Scan for the cell matching the given text and deliver its [x, y] coordinate at center. 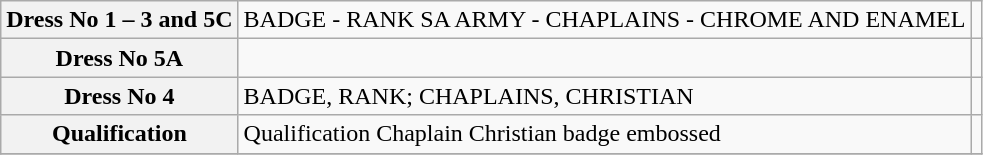
Dress No 1 – 3 and 5C [120, 20]
Qualification [120, 134]
Qualification Chaplain Christian badge embossed [604, 134]
Dress No 5A [120, 58]
Dress No 4 [120, 96]
BADGE, RANK; CHAPLAINS, CHRISTIAN [604, 96]
BADGE - RANK SA ARMY - CHAPLAINS - CHROME AND ENAMEL [604, 20]
